Extract the (x, y) coordinate from the center of the cell holding the provided text.  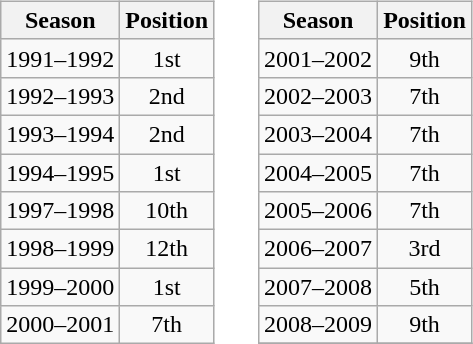
12th (167, 249)
2001–2002 (318, 58)
3rd (425, 249)
5th (425, 287)
2000–2001 (60, 325)
2004–2005 (318, 173)
1994–1995 (60, 173)
1998–1999 (60, 249)
2003–2004 (318, 134)
2008–2009 (318, 325)
1997–1998 (60, 211)
1992–1993 (60, 96)
10th (167, 211)
2005–2006 (318, 211)
1991–1992 (60, 58)
2002–2003 (318, 96)
2006–2007 (318, 249)
2007–2008 (318, 287)
1999–2000 (60, 287)
1993–1994 (60, 134)
